Provide the [x, y] coordinate of the cell's center where the given text is located.  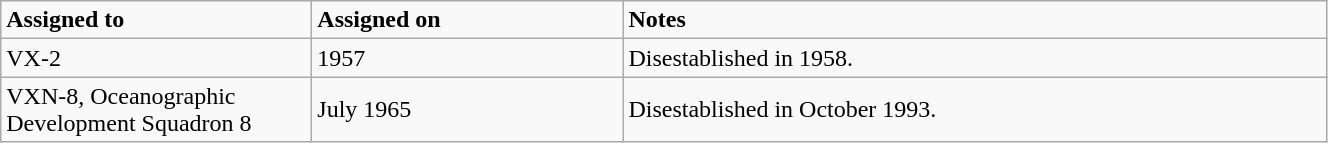
Notes [975, 20]
July 1965 [468, 110]
VXN-8, Oceanographic Development Squadron 8 [156, 110]
Disestablished in 1958. [975, 58]
Assigned on [468, 20]
Assigned to [156, 20]
1957 [468, 58]
VX-2 [156, 58]
Disestablished in October 1993. [975, 110]
